Search for the cell housing the specified text and yield its [X, Y] center coordinate. 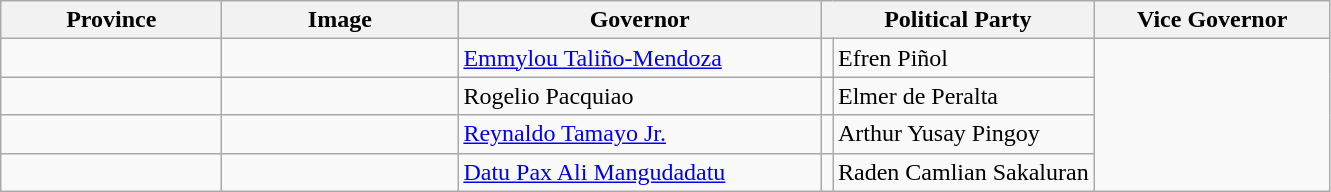
Emmylou Taliño-Mendoza [640, 58]
Political Party [958, 20]
Arthur Yusay Pingoy [963, 134]
Province [112, 20]
Datu Pax Ali Mangudadatu [640, 172]
Efren Piñol [963, 58]
Raden Camlian Sakaluran [963, 172]
Governor [640, 20]
Elmer de Peralta [963, 96]
Rogelio Pacquiao [640, 96]
Reynaldo Tamayo Jr. [640, 134]
Vice Governor [1212, 20]
Image [340, 20]
